Provide the (x, y) coordinate of the cell's center where the given text is located.  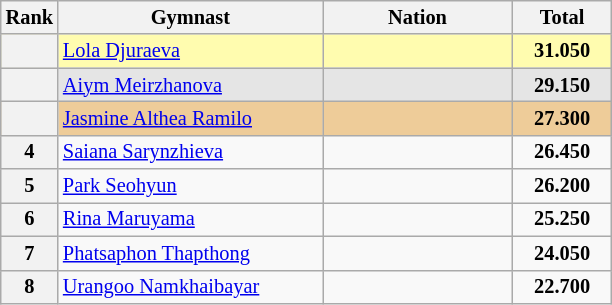
Rank (30, 17)
Saiana Sarynzhieva (190, 152)
8 (30, 287)
26.200 (562, 186)
Jasmine Althea Ramilo (190, 118)
27.300 (562, 118)
26.450 (562, 152)
5 (30, 186)
Park Seohyun (190, 186)
25.250 (562, 219)
4 (30, 152)
Aiym Meirzhanova (190, 85)
22.700 (562, 287)
Gymnast (190, 17)
31.050 (562, 51)
29.150 (562, 85)
Urangoo Namkhaibayar (190, 287)
24.050 (562, 253)
Total (562, 17)
Rina Maruyama (190, 219)
Nation (418, 17)
7 (30, 253)
6 (30, 219)
Lola Djuraeva (190, 51)
Phatsaphon Thapthong (190, 253)
